From the cell containing the given text, extract its center point as (x, y) coordinate. 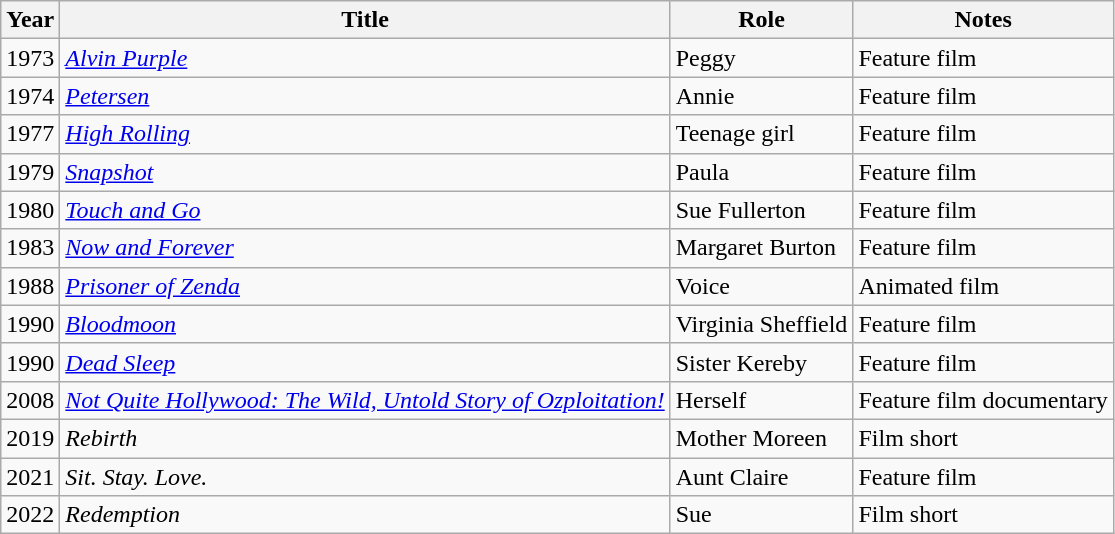
2021 (30, 477)
Bloodmoon (365, 324)
Sit. Stay. Love. (365, 477)
Herself (762, 400)
1980 (30, 210)
1974 (30, 96)
Mother Moreen (762, 438)
Sue Fullerton (762, 210)
Virginia Sheffield (762, 324)
Sister Kereby (762, 362)
Feature film documentary (983, 400)
Title (365, 20)
Annie (762, 96)
Role (762, 20)
Alvin Purple (365, 58)
Redemption (365, 515)
Petersen (365, 96)
1979 (30, 172)
Not Quite Hollywood: The Wild, Untold Story of Ozploitation! (365, 400)
High Rolling (365, 134)
Peggy (762, 58)
2019 (30, 438)
Aunt Claire (762, 477)
1973 (30, 58)
Sue (762, 515)
Rebirth (365, 438)
Year (30, 20)
Snapshot (365, 172)
Touch and Go (365, 210)
Dead Sleep (365, 362)
2022 (30, 515)
Margaret Burton (762, 248)
Voice (762, 286)
Notes (983, 20)
2008 (30, 400)
Prisoner of Zenda (365, 286)
Teenage girl (762, 134)
1988 (30, 286)
1977 (30, 134)
1983 (30, 248)
Paula (762, 172)
Animated film (983, 286)
Now and Forever (365, 248)
